Pinpoint the cell where the given text exists, returning its [x, y] midpoint coordinate. 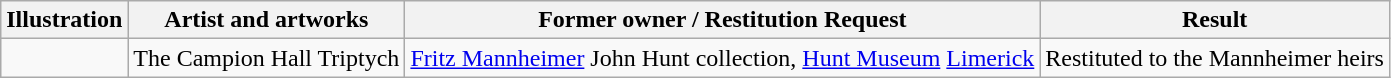
Artist and artworks [266, 20]
The Campion Hall Triptych [266, 58]
Fritz Mannheimer John Hunt collection, Hunt Museum Limerick [722, 58]
Illustration [64, 20]
Former owner / Restitution Request [722, 20]
Restituted to the Mannheimer heirs [1215, 58]
Result [1215, 20]
